Extract the (X, Y) coordinate from the center of the cell holding the provided text.  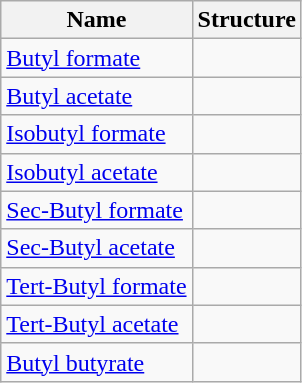
Isobutyl formate (96, 134)
Structure (246, 20)
Tert-Butyl formate (96, 286)
Name (96, 20)
Tert-Butyl acetate (96, 324)
Butyl acetate (96, 96)
Butyl formate (96, 58)
Butyl butyrate (96, 362)
Sec-Butyl formate (96, 210)
Isobutyl acetate (96, 172)
Sec-Butyl acetate (96, 248)
